From the cell containing the given text, extract its center point as [X, Y] coordinate. 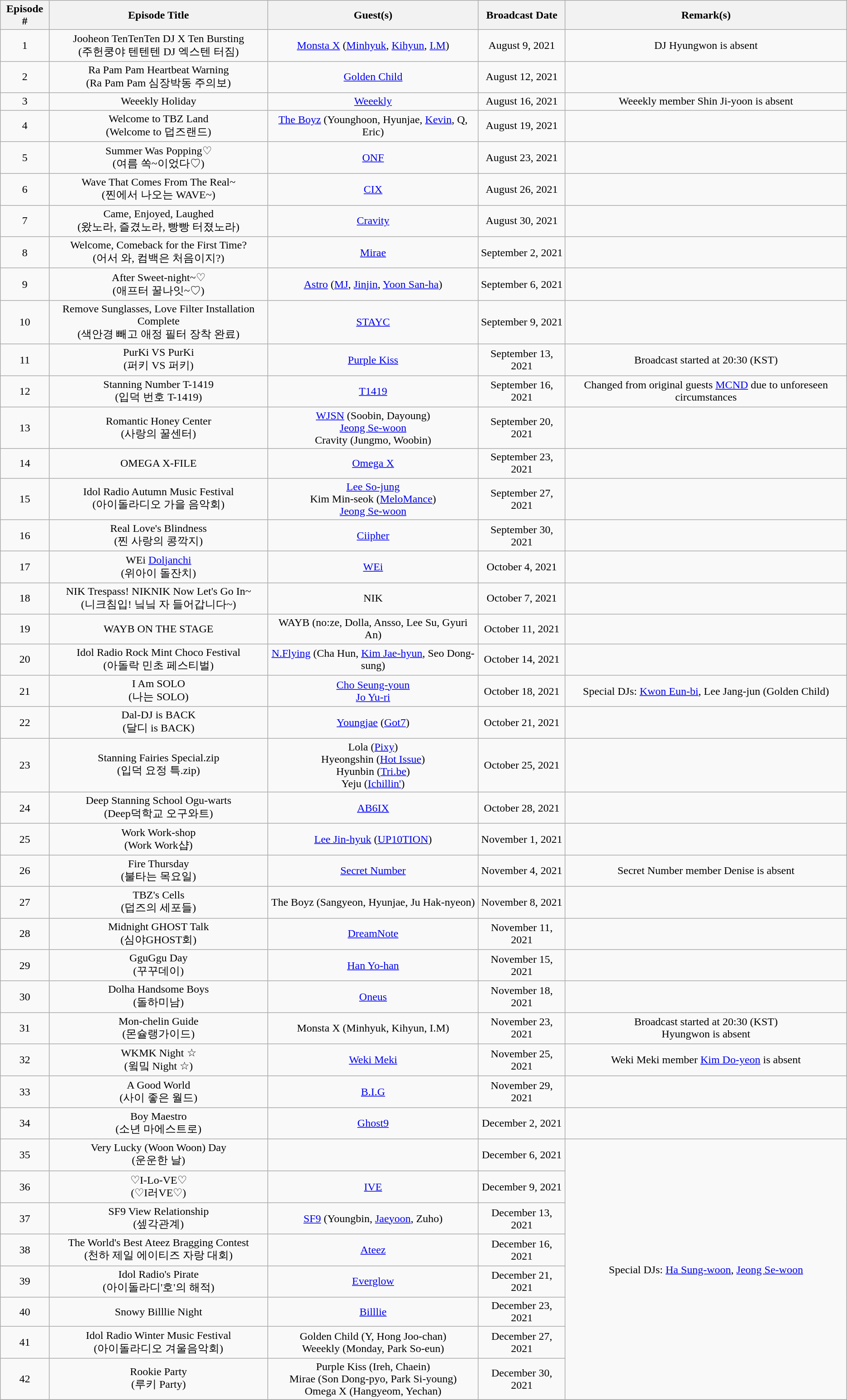
Real Love's Blindness(찐 사랑의 콩깍지) [158, 535]
WKMK Night ☆(윜밐 Night ☆) [158, 1060]
Midnight GHOST Talk(심야GHOST회) [158, 934]
AB6IX [373, 808]
T1419 [373, 392]
Youngjae (Got7) [373, 722]
November 23, 2021 [522, 1028]
Came, Enjoyed, Laughed(왔노라, 즐겼노라, 빵빵 터졌노라) [158, 221]
October 14, 2021 [522, 659]
Idol Radio's Pirate(아이돌라디'호'의 해적) [158, 1281]
5 [25, 158]
Jooheon TenTenTen DJ X Ten Bursting(주헌쿵야 텐텐텐 DJ 엑스텐 터짐) [158, 46]
December 2, 2021 [522, 1123]
Ghost9 [373, 1123]
Welcome to TBZ Land(Welcome to 덥즈랜드) [158, 126]
12 [25, 392]
Broadcast started at 20:30 (KST)Hyungwon is absent [706, 1028]
30 [25, 997]
Han Yo-han [373, 965]
Golden Child [373, 77]
November 29, 2021 [522, 1092]
42 [25, 1379]
Purple Kiss [373, 360]
Broadcast Date [522, 15]
B.I.G [373, 1092]
35 [25, 1155]
August 16, 2021 [522, 101]
♡I-Lo-VE♡(♡I러VE♡) [158, 1187]
August 23, 2021 [522, 158]
Remark(s) [706, 15]
The World's Best Ateez Bragging Contest(천하 제일 에이티즈 자랑 대회) [158, 1250]
SF9 (Youngbin, Jaeyoon, Zuho) [373, 1218]
Summer Was Popping♡(여름 쏙~이었다♡) [158, 158]
18 [25, 598]
A Good World(사이 좋은 월드) [158, 1092]
WEi Doljanchi(위아이 돌잔치) [158, 567]
Ciipher [373, 535]
15 [25, 499]
The Boyz (Sangyeon, Hyunjae, Ju Hak-nyeon) [373, 902]
OMEGA X-FILE [158, 463]
11 [25, 360]
Lee So-jungKim Min-seok (MeloMance)Jeong Se-woon [373, 499]
7 [25, 221]
ONF [373, 158]
Omega X [373, 463]
October 18, 2021 [522, 691]
Oneus [373, 997]
December 27, 2021 [522, 1343]
10 [25, 322]
33 [25, 1092]
19 [25, 629]
November 8, 2021 [522, 902]
Cho Seung-younJo Yu-ri [373, 691]
Episode Title [158, 15]
26 [25, 871]
Guest(s) [373, 15]
Romantic Honey Center(사랑의 꿀센터) [158, 428]
September 23, 2021 [522, 463]
4 [25, 126]
December 6, 2021 [522, 1155]
Weki Meki [373, 1060]
21 [25, 691]
Billlie [373, 1312]
TBZ's Cells(덥즈의 세포들) [158, 902]
Changed from original guests MCND due to unforeseen circumstances [706, 392]
NIK Trespass! NIKNIK Now Let's Go In~(니크침입! 닠닠 자 들어갑니다~) [158, 598]
December 23, 2021 [522, 1312]
August 12, 2021 [522, 77]
October 21, 2021 [522, 722]
November 15, 2021 [522, 965]
34 [25, 1123]
Lola (Pixy)Hyeongshin (Hot Issue)Hyunbin (Tri.be)Yeju (Ichillin') [373, 765]
Rookie Party(루키 Party) [158, 1379]
41 [25, 1343]
The Boyz (Younghoon, Hyunjae, Kevin, Q, Eric) [373, 126]
2 [25, 77]
Fire Thursday(불타는 목요일) [158, 871]
Idol Radio Rock Mint Choco Festival(아돌락 민초 페스티벌) [158, 659]
20 [25, 659]
December 13, 2021 [522, 1218]
Very Lucky (Woon Woon) Day(운운한 날) [158, 1155]
25 [25, 839]
Mirae [373, 253]
32 [25, 1060]
IVE [373, 1187]
August 9, 2021 [522, 46]
Idol Radio Autumn Music Festival(아이돌라디오 가을 음악회) [158, 499]
September 13, 2021 [522, 360]
Astro (MJ, Jinjin, Yoon San-ha) [373, 284]
40 [25, 1312]
November 11, 2021 [522, 934]
December 16, 2021 [522, 1250]
N.Flying (Cha Hun, Kim Jae-hyun, Seo Dong-sung) [373, 659]
August 30, 2021 [522, 221]
December 21, 2021 [522, 1281]
Idol Radio Winter Music Festival(아이돌라디오 겨울음악회) [158, 1343]
Episode # [25, 15]
39 [25, 1281]
CIX [373, 190]
Special DJs: Ha Sung-woon, Jeong Se-woon [706, 1269]
Dolha Handsome Boys(돌하미남) [158, 997]
Wave That Comes From The Real~(찐에서 나오는 WAVE~) [158, 190]
SF9 View Relationship(셒각관계) [158, 1218]
October 25, 2021 [522, 765]
September 27, 2021 [522, 499]
Stanning Fairies Special.zip(입덕 요정 특.zip) [158, 765]
DJ Hyungwon is absent [706, 46]
Ateez [373, 1250]
November 25, 2021 [522, 1060]
PurKi VS PurKi(퍼키 VS 퍼키) [158, 360]
November 1, 2021 [522, 839]
Weki Meki member Kim Do-yeon is absent [706, 1060]
September 6, 2021 [522, 284]
Weeekly member Shin Ji-yoon is absent [706, 101]
October 11, 2021 [522, 629]
August 26, 2021 [522, 190]
September 16, 2021 [522, 392]
November 18, 2021 [522, 997]
8 [25, 253]
36 [25, 1187]
GguGgu Day(꾸꾸데이) [158, 965]
9 [25, 284]
STAYC [373, 322]
31 [25, 1028]
November 4, 2021 [522, 871]
Weeekly [373, 101]
WAYB (no:ze, Dolla, Ansso, Lee Su, Gyuri An) [373, 629]
Broadcast started at 20:30 (KST) [706, 360]
December 9, 2021 [522, 1187]
I Am SOLO(나는 SOLO) [158, 691]
28 [25, 934]
NIK [373, 598]
WEi [373, 567]
23 [25, 765]
October 4, 2021 [522, 567]
Secret Number [373, 871]
October 28, 2021 [522, 808]
Remove Sunglasses, Love Filter Installation Complete(색안경 빼고 애정 필터 장착 완료) [158, 322]
17 [25, 567]
DreamNote [373, 934]
Boy Maestro(소년 마에스트로) [158, 1123]
September 9, 2021 [522, 322]
Secret Number member Denise is absent [706, 871]
Ra Pam Pam Heartbeat Warning(Ra Pam Pam 심장박동 주의보) [158, 77]
3 [25, 101]
September 20, 2021 [522, 428]
December 30, 2021 [522, 1379]
24 [25, 808]
13 [25, 428]
August 19, 2021 [522, 126]
September 30, 2021 [522, 535]
WJSN (Soobin, Dayoung)Jeong Se-woonCravity (Jungmo, Woobin) [373, 428]
Cravity [373, 221]
Lee Jin-hyuk (UP10TION) [373, 839]
Stanning Number T-1419(입덕 번호 T-1419) [158, 392]
October 7, 2021 [522, 598]
Purple Kiss (Ireh, Chaein)Mirae (Son Dong-pyo, Park Si-young)Omega X (Hangyeom, Yechan) [373, 1379]
WAYB ON THE STAGE [158, 629]
1 [25, 46]
29 [25, 965]
16 [25, 535]
27 [25, 902]
Work Work-shop(Work Work샵) [158, 839]
38 [25, 1250]
37 [25, 1218]
Dal-DJ is BACK(달디 is BACK) [158, 722]
14 [25, 463]
Everglow [373, 1281]
22 [25, 722]
Welcome, Comeback for the First Time?(어서 와, 컴백은 처음이지?) [158, 253]
After Sweet-night~♡(애프터 꿀나잇~♡) [158, 284]
September 2, 2021 [522, 253]
Mon-chelin Guide(몬슐랭가이드) [158, 1028]
Deep Stanning School Ogu-warts(Deep덕학교 오구와트) [158, 808]
6 [25, 190]
Weeekly Holiday [158, 101]
Snowy Billlie Night [158, 1312]
Special DJs: Kwon Eun-bi, Lee Jang-jun (Golden Child) [706, 691]
Golden Child (Y, Hong Joo-chan)Weeekly (Monday, Park So-eun) [373, 1343]
